Locate the cell with the specified text and output its [x, y] center coordinate. 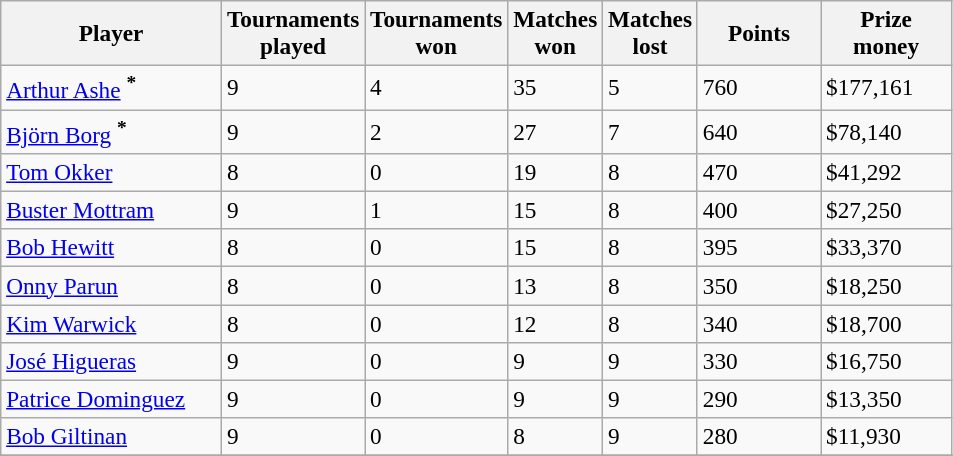
$13,350 [886, 399]
35 [556, 87]
470 [758, 172]
$27,250 [886, 210]
$41,292 [886, 172]
330 [758, 361]
Arthur Ashe * [112, 87]
340 [758, 323]
Bob Giltinan [112, 437]
400 [758, 210]
5 [650, 87]
Onny Parun [112, 285]
$11,930 [886, 437]
Tournaments won [436, 32]
1 [436, 210]
Prize money [886, 32]
Kim Warwick [112, 323]
290 [758, 399]
Player [112, 32]
12 [556, 323]
2 [436, 131]
José Higueras [112, 361]
27 [556, 131]
Tom Okker [112, 172]
Patrice Dominguez [112, 399]
280 [758, 437]
Tournaments played [294, 32]
760 [758, 87]
$18,250 [886, 285]
Buster Mottram [112, 210]
395 [758, 248]
$33,370 [886, 248]
Matches won [556, 32]
Björn Borg * [112, 131]
$18,700 [886, 323]
$16,750 [886, 361]
$78,140 [886, 131]
640 [758, 131]
13 [556, 285]
Bob Hewitt [112, 248]
$177,161 [886, 87]
19 [556, 172]
Matches lost [650, 32]
Points [758, 32]
4 [436, 87]
350 [758, 285]
7 [650, 131]
